Pinpoint the cell where the given text exists, returning its [X, Y] midpoint coordinate. 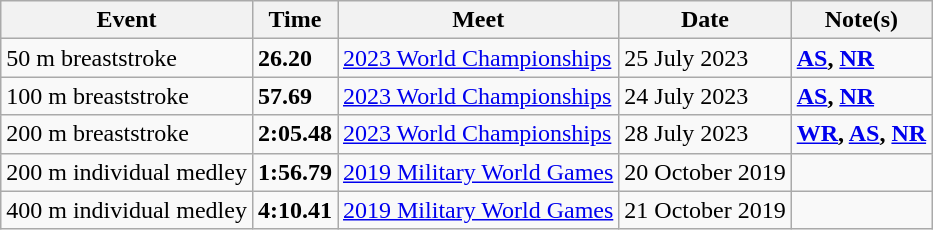
200 m individual medley [127, 172]
Event [127, 20]
28 July 2023 [705, 134]
24 July 2023 [705, 96]
57.69 [294, 96]
1:56.79 [294, 172]
26.20 [294, 58]
2:05.48 [294, 134]
100 m breaststroke [127, 96]
Note(s) [861, 20]
200 m breaststroke [127, 134]
21 October 2019 [705, 210]
4:10.41 [294, 210]
Time [294, 20]
Meet [478, 20]
20 October 2019 [705, 172]
Date [705, 20]
WR, AS, NR [861, 134]
400 m individual medley [127, 210]
25 July 2023 [705, 58]
50 m breaststroke [127, 58]
